From the cell containing the given text, extract its center point as (X, Y) coordinate. 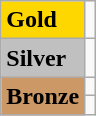
Gold (43, 20)
Silver (43, 58)
Bronze (43, 96)
